Scan for the cell matching the given text and deliver its [x, y] coordinate at center. 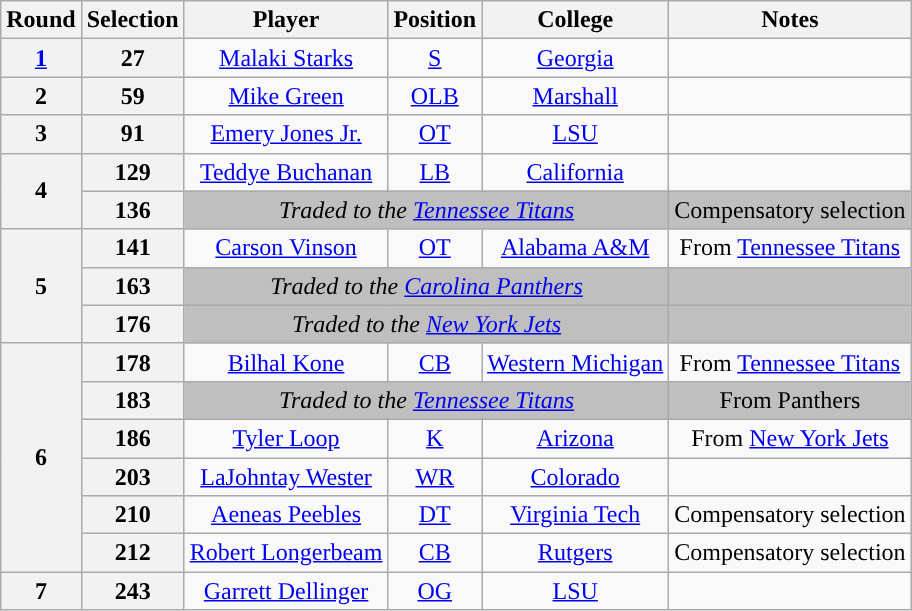
Player [286, 20]
Arizona [576, 438]
Garrett Dellinger [286, 591]
OLB [435, 96]
Rutgers [576, 553]
Tyler Loop [286, 438]
176 [132, 324]
Georgia [576, 58]
163 [132, 286]
203 [132, 477]
Aeneas Peebles [286, 515]
S [435, 58]
Robert Longerbeam [286, 553]
LaJohntay Wester [286, 477]
OG [435, 591]
3 [41, 134]
141 [132, 248]
DT [435, 515]
4 [41, 191]
183 [132, 400]
243 [132, 591]
College [576, 20]
Notes [790, 20]
Alabama A&M [576, 248]
WR [435, 477]
Mike Green [286, 96]
K [435, 438]
136 [132, 210]
Traded to the Carolina Panthers [426, 286]
1 [41, 58]
From New York Jets [790, 438]
91 [132, 134]
LB [435, 172]
210 [132, 515]
Virginia Tech [576, 515]
From Panthers [790, 400]
Western Michigan [576, 362]
186 [132, 438]
59 [132, 96]
27 [132, 58]
Selection [132, 20]
7 [41, 591]
Teddye Buchanan [286, 172]
178 [132, 362]
California [576, 172]
Position [435, 20]
212 [132, 553]
Round [41, 20]
Colorado [576, 477]
6 [41, 457]
Traded to the New York Jets [426, 324]
5 [41, 286]
129 [132, 172]
Emery Jones Jr. [286, 134]
Marshall [576, 96]
Carson Vinson [286, 248]
Bilhal Kone [286, 362]
Malaki Starks [286, 58]
2 [41, 96]
